Pinpoint the cell where the given text exists, returning its (X, Y) midpoint coordinate. 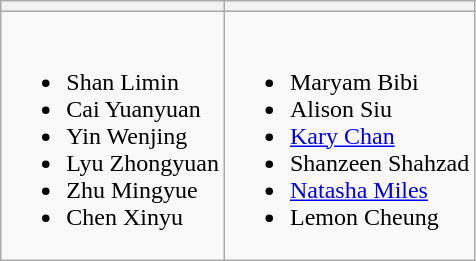
Shan LiminCai YuanyuanYin WenjingLyu ZhongyuanZhu MingyueChen Xinyu (113, 136)
Maryam BibiAlison SiuKary ChanShanzeen ShahzadNatasha MilesLemon Cheung (349, 136)
